Pinpoint the cell where the given text exists, returning its (x, y) midpoint coordinate. 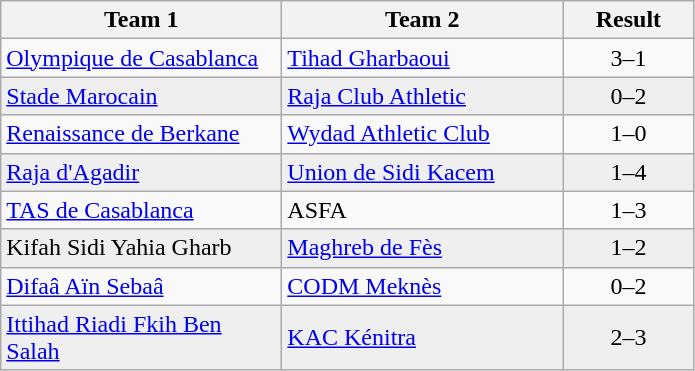
Stade Marocain (142, 96)
CODM Meknès (422, 286)
1–0 (628, 134)
1–2 (628, 248)
Tihad Gharbaoui (422, 58)
Wydad Athletic Club (422, 134)
Difaâ Aïn Sebaâ (142, 286)
Result (628, 20)
KAC Kénitra (422, 338)
2–3 (628, 338)
ASFA (422, 210)
Olympique de Casablanca (142, 58)
Union de Sidi Kacem (422, 172)
1–3 (628, 210)
Team 1 (142, 20)
Renaissance de Berkane (142, 134)
Maghreb de Fès (422, 248)
Team 2 (422, 20)
Raja Club Athletic (422, 96)
Ittihad Riadi Fkih Ben Salah (142, 338)
3–1 (628, 58)
Raja d'Agadir (142, 172)
TAS de Casablanca (142, 210)
Kifah Sidi Yahia Gharb (142, 248)
1–4 (628, 172)
